Return [x, y] of the center of cell containing provided text 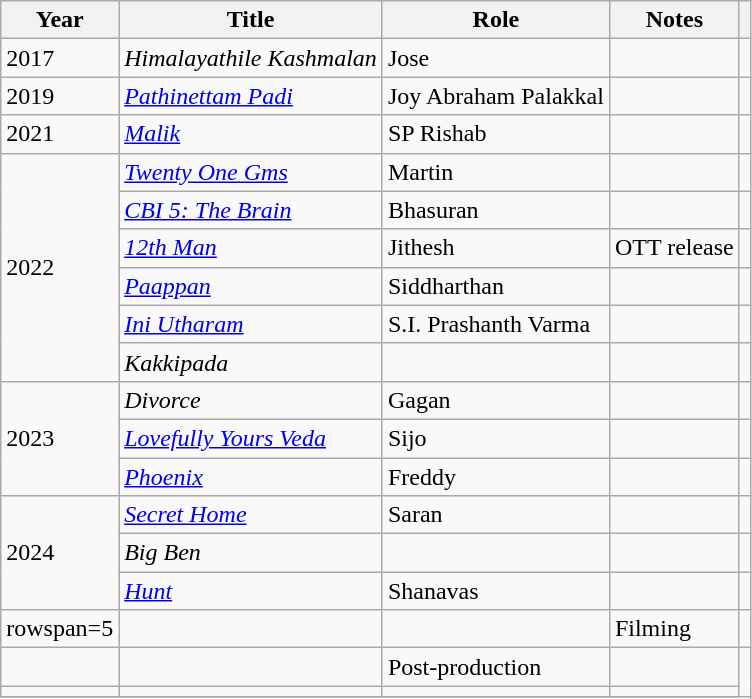
Paappan [251, 286]
CBI 5: The Brain [251, 210]
2023 [60, 438]
Siddharthan [496, 286]
2022 [60, 267]
Jithesh [496, 248]
2019 [60, 96]
Title [251, 20]
Ini Utharam [251, 324]
Notes [674, 20]
Bhasuran [496, 210]
Kakkipada [251, 362]
Lovefully Yours Veda [251, 438]
Shanavas [496, 591]
12th Man [251, 248]
Sijo [496, 438]
Saran [496, 515]
Big Ben [251, 553]
Filming [674, 629]
Secret Home [251, 515]
Phoenix [251, 477]
rowspan=5 [60, 629]
Twenty One Gms [251, 172]
2021 [60, 134]
Pathinettam Padi [251, 96]
SP Rishab [496, 134]
Role [496, 20]
OTT release [674, 248]
Jose [496, 58]
2017 [60, 58]
Gagan [496, 400]
Malik [251, 134]
Year [60, 20]
Divorce [251, 400]
Martin [496, 172]
Hunt [251, 591]
2024 [60, 553]
S.I. Prashanth Varma [496, 324]
Joy Abraham Palakkal [496, 96]
Himalayathile Kashmalan [251, 58]
Post-production [496, 667]
Freddy [496, 477]
